Return the [x, y] coordinate for the center point of the cell that contains the specified text.  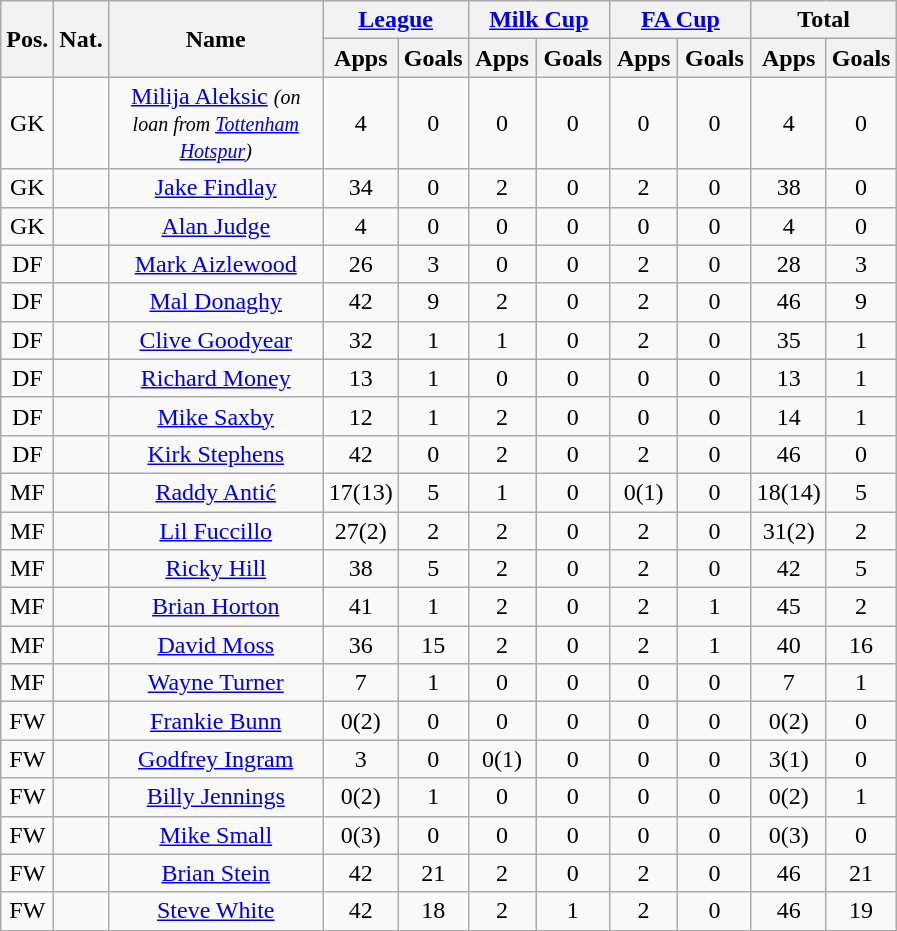
Jake Findlay [216, 188]
18 [433, 911]
27(2) [360, 531]
Mike Saxby [216, 416]
Billy Jennings [216, 797]
19 [861, 911]
26 [360, 264]
Ricky Hill [216, 569]
Godfrey Ingram [216, 759]
Mal Donaghy [216, 302]
3(1) [788, 759]
16 [861, 645]
FA Cup [681, 20]
Raddy Antić [216, 492]
League [396, 20]
28 [788, 264]
Richard Money [216, 378]
Clive Goodyear [216, 340]
14 [788, 416]
41 [360, 607]
40 [788, 645]
Milija Aleksic (on loan from Tottenham Hotspur) [216, 123]
Lil Fuccillo [216, 531]
45 [788, 607]
Brian Stein [216, 873]
Brian Horton [216, 607]
Total [824, 20]
David Moss [216, 645]
12 [360, 416]
17(13) [360, 492]
Milk Cup [539, 20]
Frankie Bunn [216, 721]
Mark Aizlewood [216, 264]
Wayne Turner [216, 683]
15 [433, 645]
18(14) [788, 492]
34 [360, 188]
32 [360, 340]
36 [360, 645]
Name [216, 39]
31(2) [788, 531]
35 [788, 340]
Kirk Stephens [216, 454]
Alan Judge [216, 226]
Nat. [81, 39]
Pos. [28, 39]
Mike Small [216, 835]
Steve White [216, 911]
